Return (X, Y) of the center of cell containing provided text 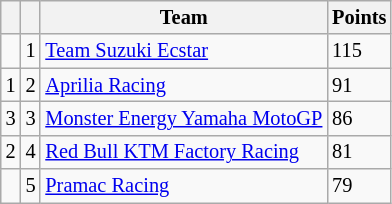
86 (359, 118)
Team (184, 17)
Red Bull KTM Factory Racing (184, 152)
Pramac Racing (184, 186)
Points (359, 17)
91 (359, 85)
4 (31, 152)
Team Suzuki Ecstar (184, 51)
81 (359, 152)
Monster Energy Yamaha MotoGP (184, 118)
79 (359, 186)
5 (31, 186)
Aprilia Racing (184, 85)
115 (359, 51)
